Identify which cell holds the provided text, then report its (X, Y) central coordinate. 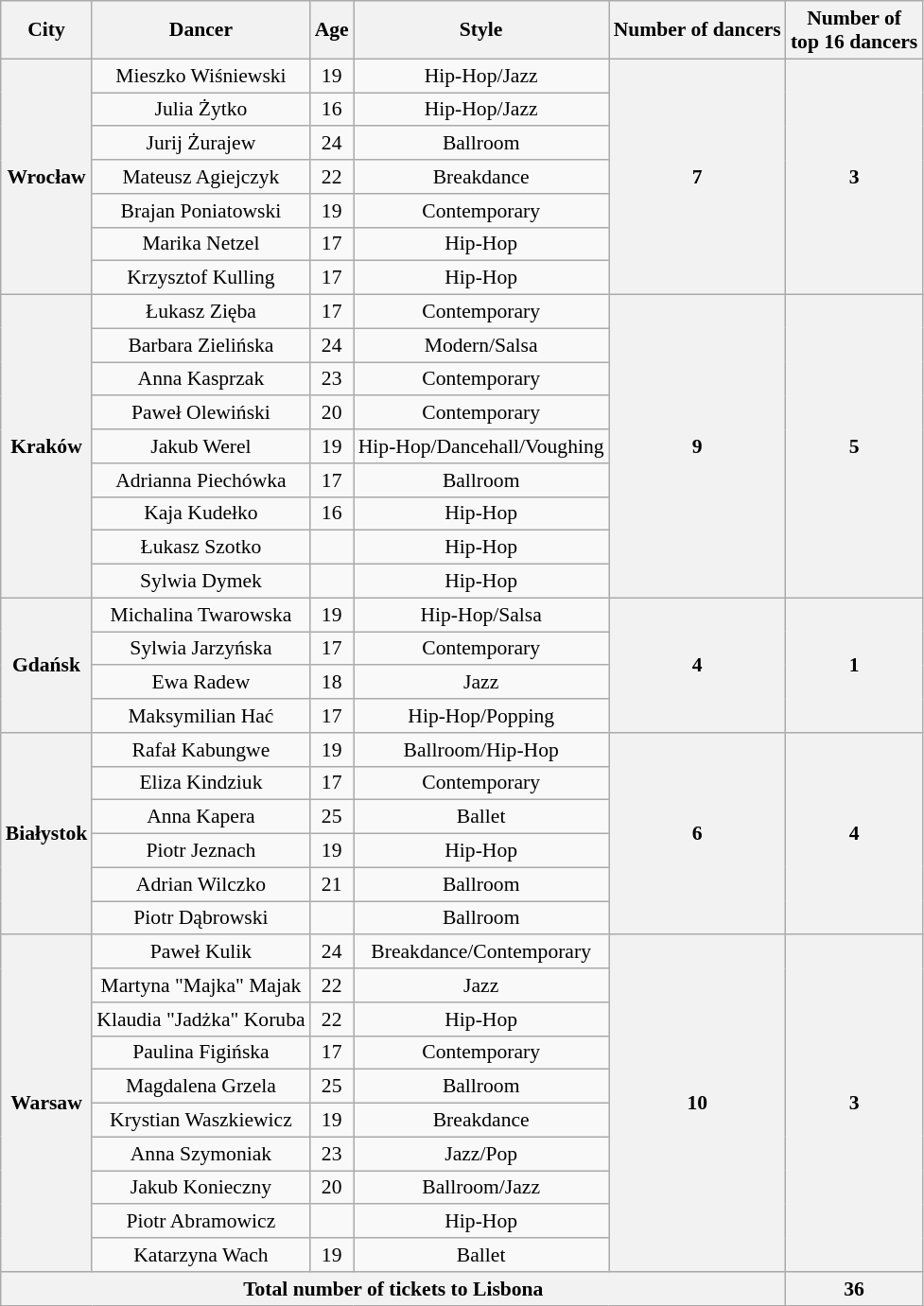
Mateusz Agiejczyk (200, 177)
Kaja Kudełko (200, 514)
Total number of tickets to Lisbona (393, 1289)
Barbara Zielińska (200, 345)
Sylwia Dymek (200, 582)
Katarzyna Wach (200, 1255)
36 (854, 1289)
Anna Szymoniak (200, 1154)
10 (698, 1104)
Anna Kapera (200, 817)
Kraków (46, 446)
Krzysztof Kulling (200, 278)
6 (698, 834)
Hip-Hop/Dancehall/Voughing (481, 446)
Dancer (200, 30)
Ewa Radew (200, 683)
Jurij Żurajew (200, 144)
Piotr Jeznach (200, 851)
Paulina Figińska (200, 1053)
City (46, 30)
Gdańsk (46, 665)
Brajan Poniatowski (200, 211)
Jazz/Pop (481, 1154)
9 (698, 446)
Paweł Olewiński (200, 413)
Łukasz Zięba (200, 312)
Julia Żytko (200, 110)
Piotr Abramowicz (200, 1222)
Klaudia "Jadżka" Koruba (200, 1019)
Maksymilian Hać (200, 716)
Warsaw (46, 1104)
Łukasz Szotko (200, 548)
Number oftop 16 dancers (854, 30)
Anna Kasprzak (200, 379)
Sylwia Jarzyńska (200, 649)
Piotr Dąbrowski (200, 918)
Krystian Waszkiewicz (200, 1121)
Martyna "Majka" Majak (200, 985)
Breakdance/Contemporary (481, 952)
Marika Netzel (200, 244)
Magdalena Grzela (200, 1087)
Adrianna Piechówka (200, 480)
Hip-Hop/Popping (481, 716)
18 (332, 683)
5 (854, 446)
Eliza Kindziuk (200, 783)
Modern/Salsa (481, 345)
Ballroom/Jazz (481, 1188)
Number of dancers (698, 30)
21 (332, 884)
7 (698, 176)
Adrian Wilczko (200, 884)
Wrocław (46, 176)
Białystok (46, 834)
Age (332, 30)
Paweł Kulik (200, 952)
Rafał Kabungwe (200, 750)
Jakub Werel (200, 446)
Michalina Twarowska (200, 615)
Hip-Hop/Salsa (481, 615)
Ballroom/Hip-Hop (481, 750)
Jakub Konieczny (200, 1188)
Style (481, 30)
1 (854, 665)
Mieszko Wiśniewski (200, 76)
